Capture the cell that displays the provided text and extract its [x, y] central coordinate. 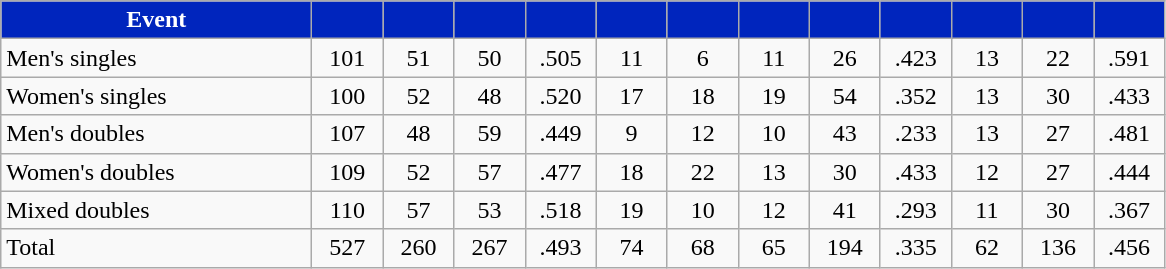
267 [490, 248]
65 [774, 248]
9 [632, 134]
.233 [916, 134]
100 [348, 96]
Men's doubles [156, 134]
110 [348, 210]
.293 [916, 210]
.493 [560, 248]
.518 [560, 210]
Total [156, 248]
Event [156, 20]
Men's singles [156, 58]
.481 [1130, 134]
.444 [1130, 172]
17 [632, 96]
107 [348, 134]
.456 [1130, 248]
53 [490, 210]
68 [702, 248]
.591 [1130, 58]
Mixed doubles [156, 210]
41 [844, 210]
50 [490, 58]
.335 [916, 248]
527 [348, 248]
62 [986, 248]
74 [632, 248]
109 [348, 172]
194 [844, 248]
Women's doubles [156, 172]
.449 [560, 134]
26 [844, 58]
101 [348, 58]
.520 [560, 96]
.352 [916, 96]
.367 [1130, 210]
.423 [916, 58]
6 [702, 58]
43 [844, 134]
Women's singles [156, 96]
136 [1058, 248]
260 [418, 248]
.505 [560, 58]
.477 [560, 172]
51 [418, 58]
59 [490, 134]
54 [844, 96]
